Return [x, y] of the center of cell containing provided text 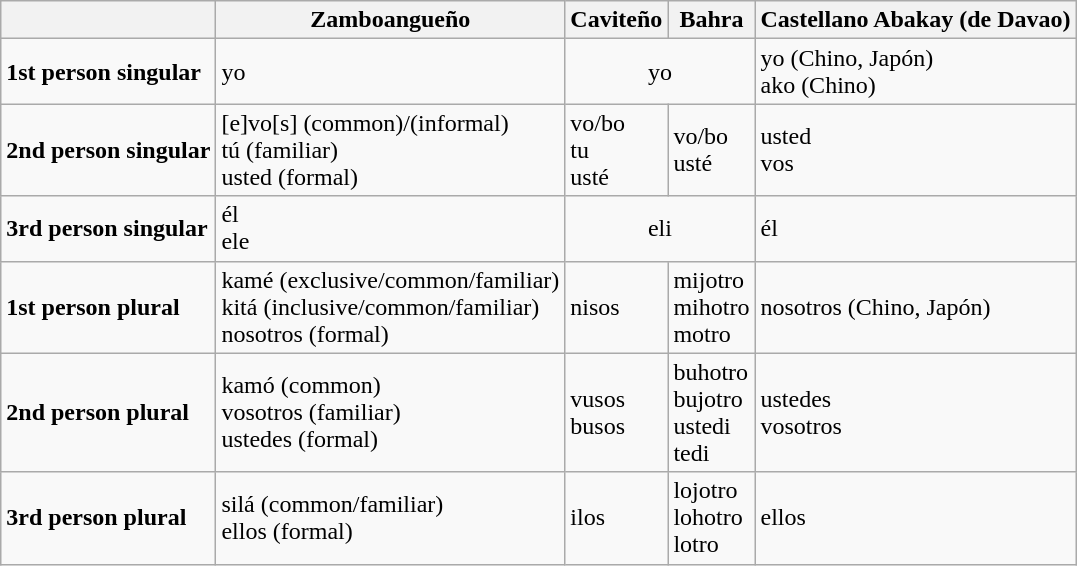
2nd person plural [108, 412]
vo/bousté [712, 150]
nosotros (Chino, Japón) [916, 307]
ustedvos [916, 150]
kamé (exclusive/common/familiar)kitá (inclusive/common/familiar)nosotros (formal) [390, 307]
vo/botuusté [616, 150]
ilos [616, 518]
vusosbusos [616, 412]
3rd person singular [108, 228]
3rd person plural [108, 518]
ellos [916, 518]
1st person plural [108, 307]
él [916, 228]
Castellano Abakay (de Davao) [916, 20]
2nd person singular [108, 150]
yo (Chino, Japón)ako (Chino) [916, 72]
buhotrobujotrousteditedi [712, 412]
Caviteño [616, 20]
Bahra [712, 20]
[e]vo[s] (common)/(informal)tú (familiar)usted (formal) [390, 150]
eli [660, 228]
mijotromihotromotro [712, 307]
1st person singular [108, 72]
élele [390, 228]
Zamboangueño [390, 20]
silá (common/familiar)ellos (formal) [390, 518]
kamó (common) vosotros (familiar) ustedes (formal) [390, 412]
nisos [616, 307]
lojotrolohotrolotro [712, 518]
ustedesvosotros [916, 412]
